Locate the cell with the specified text and output its [x, y] center coordinate. 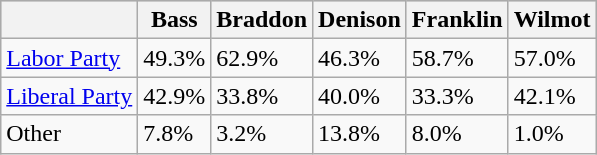
Denison [360, 20]
33.8% [262, 96]
57.0% [552, 58]
7.8% [174, 134]
Franklin [457, 20]
58.7% [457, 58]
Braddon [262, 20]
13.8% [360, 134]
Other [70, 134]
Wilmot [552, 20]
3.2% [262, 134]
1.0% [552, 134]
40.0% [360, 96]
46.3% [360, 58]
8.0% [457, 134]
42.9% [174, 96]
Labor Party [70, 58]
42.1% [552, 96]
33.3% [457, 96]
Bass [174, 20]
62.9% [262, 58]
49.3% [174, 58]
Liberal Party [70, 96]
